For the text-containing cell, return its midpoint in (x, y) coordinate format. 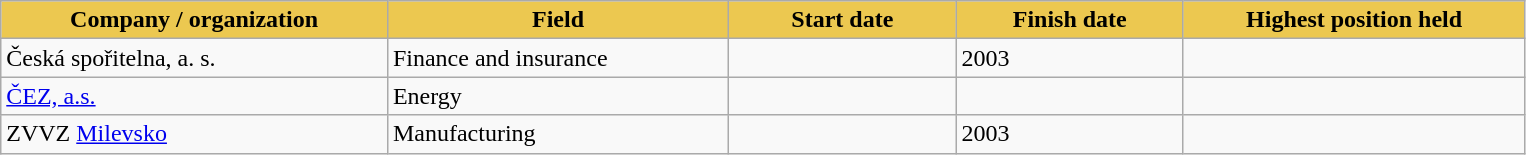
Start date (842, 20)
Finish date (1070, 20)
ČEZ, a.s. (194, 96)
Manufacturing (558, 134)
ZVVZ Milevsko (194, 134)
Highest position held (1354, 20)
Česká spořitelna, a. s. (194, 58)
Finance and insurance (558, 58)
Energy (558, 96)
Company / organization (194, 20)
Field (558, 20)
